Scan for the cell matching the given text and deliver its [x, y] coordinate at center. 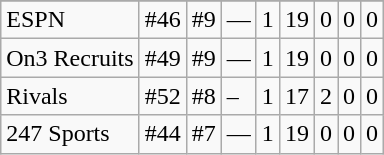
2 [326, 96]
#7 [204, 134]
#49 [162, 58]
#44 [162, 134]
– [238, 96]
247 Sports [70, 134]
#8 [204, 96]
#52 [162, 96]
17 [296, 96]
Rivals [70, 96]
#46 [162, 20]
On3 Recruits [70, 58]
ESPN [70, 20]
